From the cell containing the given text, extract its center point as (X, Y) coordinate. 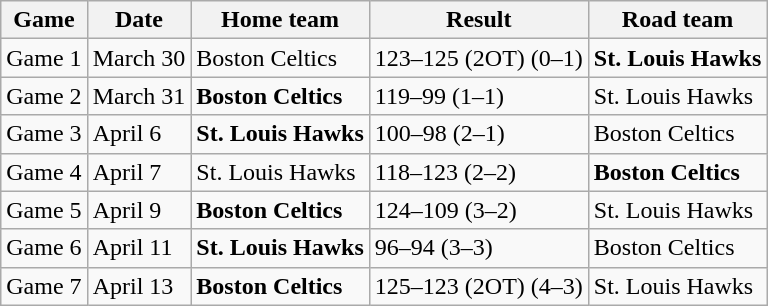
119–99 (1–1) (478, 96)
Home team (280, 20)
123–125 (2OT) (0–1) (478, 58)
April 6 (139, 134)
Game 6 (44, 248)
Game 5 (44, 210)
124–109 (3–2) (478, 210)
Game 7 (44, 286)
April 11 (139, 248)
Road team (677, 20)
Game 3 (44, 134)
Game 4 (44, 172)
March 31 (139, 96)
Game 1 (44, 58)
April 13 (139, 286)
Game 2 (44, 96)
Result (478, 20)
Game (44, 20)
96–94 (3–3) (478, 248)
April 7 (139, 172)
March 30 (139, 58)
100–98 (2–1) (478, 134)
April 9 (139, 210)
118–123 (2–2) (478, 172)
125–123 (2OT) (4–3) (478, 286)
Date (139, 20)
